Return [x, y] of the center of cell containing provided text 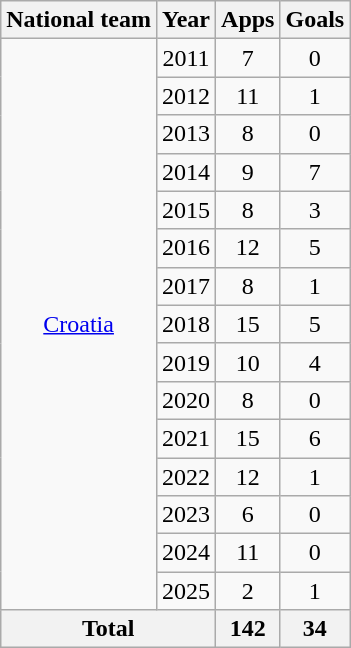
2015 [186, 210]
2020 [186, 400]
2014 [186, 172]
2 [248, 591]
National team [79, 20]
2018 [186, 324]
10 [248, 362]
34 [315, 629]
2023 [186, 515]
3 [315, 210]
2024 [186, 553]
Total [108, 629]
9 [248, 172]
Apps [248, 20]
142 [248, 629]
2025 [186, 591]
2013 [186, 134]
Year [186, 20]
2017 [186, 286]
Croatia [79, 324]
2012 [186, 96]
2019 [186, 362]
4 [315, 362]
Goals [315, 20]
2016 [186, 248]
2022 [186, 477]
2011 [186, 58]
2021 [186, 438]
